Capture the cell that displays the provided text and extract its (x, y) central coordinate. 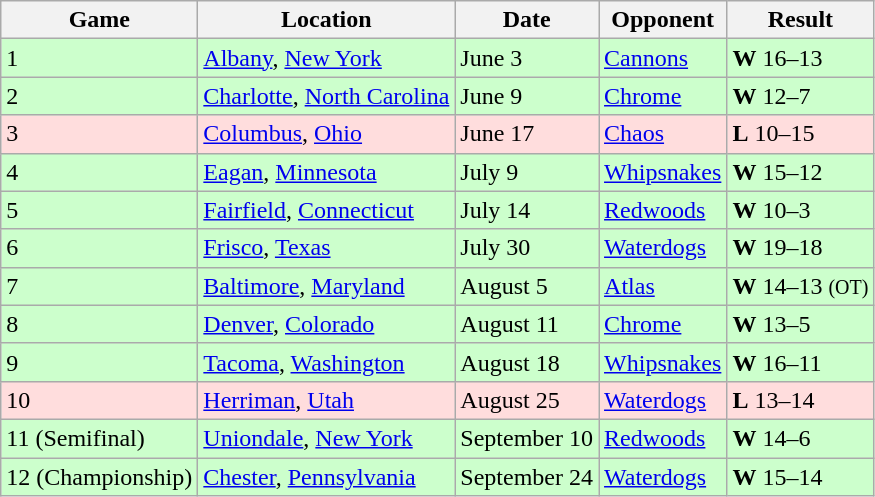
1 (100, 58)
12 (Championship) (100, 477)
Atlas (663, 286)
Uniondale, New York (326, 438)
2 (100, 96)
W 10–3 (800, 210)
September 10 (527, 438)
August 18 (527, 362)
Result (800, 20)
July 14 (527, 210)
10 (100, 400)
August 11 (527, 324)
Date (527, 20)
W 14–13 (OT) (800, 286)
Opponent (663, 20)
Frisco, Texas (326, 248)
Chester, Pennsylvania (326, 477)
3 (100, 134)
W 15–12 (800, 172)
Cannons (663, 58)
8 (100, 324)
W 16–13 (800, 58)
July 9 (527, 172)
9 (100, 362)
Herriman, Utah (326, 400)
Albany, New York (326, 58)
W 19–18 (800, 248)
Denver, Colorado (326, 324)
Location (326, 20)
Columbus, Ohio (326, 134)
Eagan, Minnesota (326, 172)
W 14–6 (800, 438)
W 15–14 (800, 477)
6 (100, 248)
Chaos (663, 134)
Charlotte, North Carolina (326, 96)
Game (100, 20)
Tacoma, Washington (326, 362)
5 (100, 210)
August 5 (527, 286)
L 10–15 (800, 134)
July 30 (527, 248)
11 (Semifinal) (100, 438)
Baltimore, Maryland (326, 286)
L 13–14 (800, 400)
W 16–11 (800, 362)
August 25 (527, 400)
W 13–5 (800, 324)
June 17 (527, 134)
June 9 (527, 96)
June 3 (527, 58)
7 (100, 286)
Fairfield, Connecticut (326, 210)
W 12–7 (800, 96)
4 (100, 172)
September 24 (527, 477)
